Return the (X, Y) coordinate for the center point of the cell that contains the specified text.  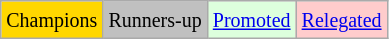
Promoted (252, 20)
Champions (52, 20)
Relegated (342, 20)
Runners-up (155, 20)
